Return the (x, y) coordinate for the center point of the cell that contains the specified text.  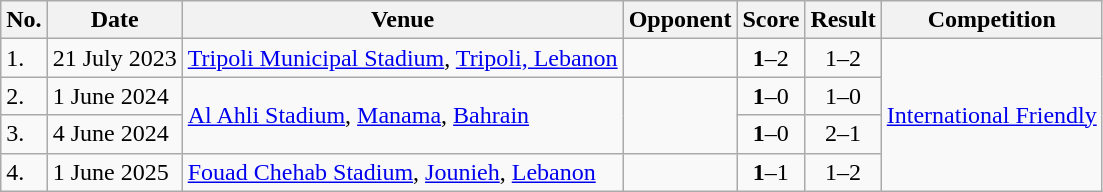
Tripoli Municipal Stadium, Tripoli, Lebanon (402, 58)
4. (24, 172)
Venue (402, 20)
3. (24, 134)
Fouad Chehab Stadium, Jounieh, Lebanon (402, 172)
International Friendly (992, 115)
1 June 2025 (114, 172)
21 July 2023 (114, 58)
1 June 2024 (114, 96)
No. (24, 20)
Competition (992, 20)
2–1 (843, 134)
Date (114, 20)
Result (843, 20)
1. (24, 58)
2. (24, 96)
Score (771, 20)
4 June 2024 (114, 134)
1–1 (771, 172)
Al Ahli Stadium, Manama, Bahrain (402, 115)
Opponent (680, 20)
